Return the [X, Y] coordinate for the center point of the cell that contains the specified text.  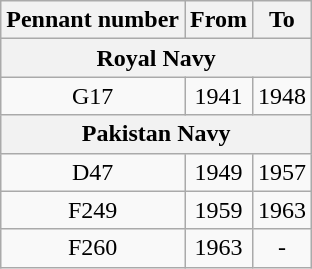
1957 [282, 172]
From [218, 20]
F249 [93, 210]
1948 [282, 96]
1949 [218, 172]
Royal Navy [156, 58]
1959 [218, 210]
Pakistan Navy [156, 134]
To [282, 20]
1941 [218, 96]
G17 [93, 96]
D47 [93, 172]
- [282, 248]
F260 [93, 248]
Pennant number [93, 20]
